Return the [X, Y] coordinate for the center point of the cell that contains the specified text.  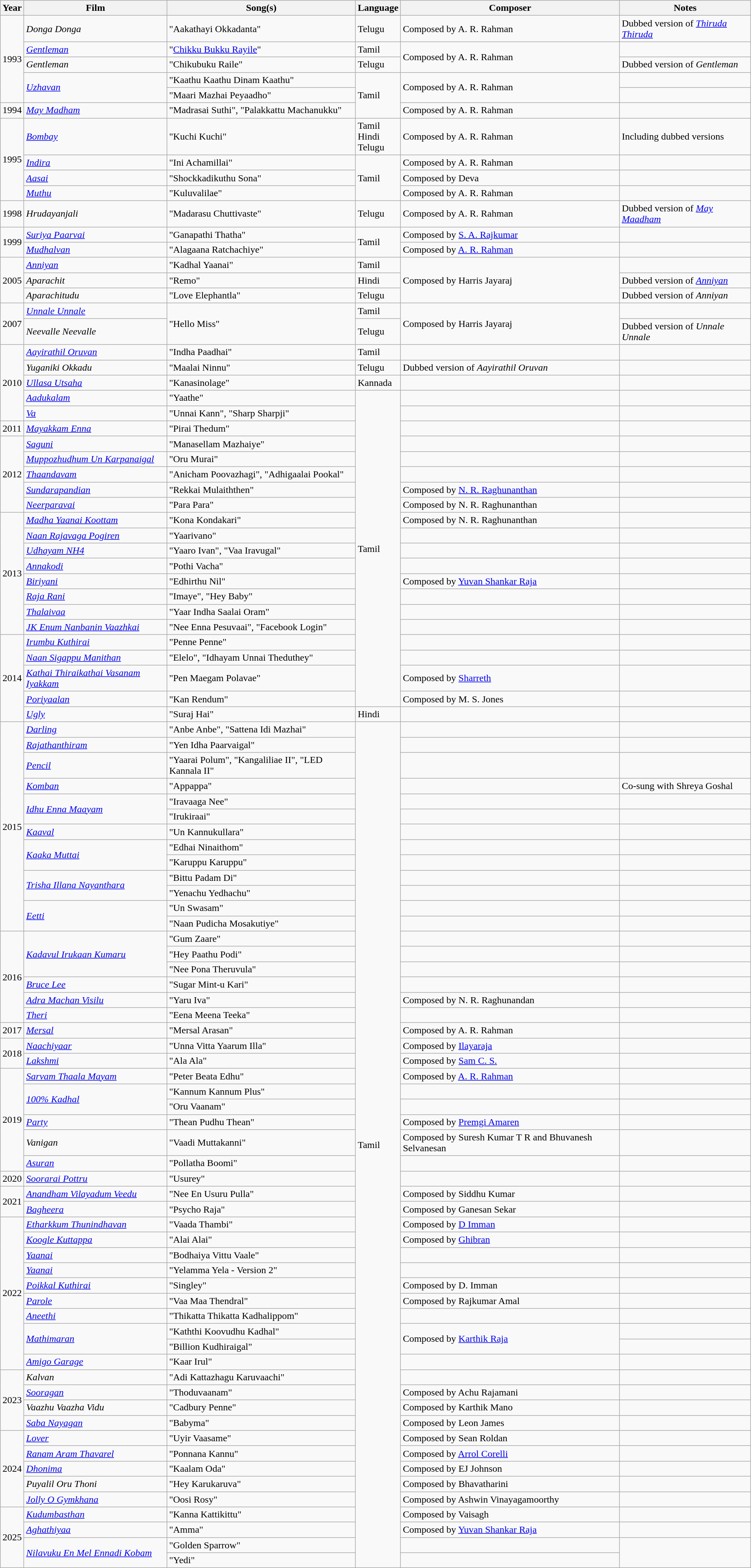
"Oru Vaanam" [261, 1107]
1994 [12, 110]
"Singley" [261, 1286]
Composed by D Imman [510, 1224]
"Rekkai Mulaiththen" [261, 490]
2017 [12, 1030]
"Pothi Vacha" [261, 566]
"Yaarai Polum", "Kangaliliae II", "LED Kannala II" [261, 765]
Mathimaran [95, 1339]
"Thikatta Thikatta Kadhalippom" [261, 1316]
May Madham [95, 110]
JK Enum Nanbanin Vaazhkai [95, 627]
Yuganiki Okkadu [95, 367]
"Ini Achamillai" [261, 162]
Udhayam NH4 [95, 551]
"Hello Miss" [261, 324]
Year [12, 8]
"Shockkadikuthu Sona" [261, 178]
Composed by Siddhu Kumar [510, 1194]
Eetti [95, 916]
"Kuluvalilae" [261, 193]
1993 [12, 59]
"Suraj Hai" [261, 714]
"Thoduvaanam" [261, 1392]
"Sugar Mint-u Kari" [261, 984]
"Vaadi Muttakanni" [261, 1142]
"Yelamma Yela - Version 2" [261, 1270]
"Ganapathi Thatha" [261, 235]
Aadukalam [95, 398]
Irumbu Kuthirai [95, 642]
"Kanasinolage" [261, 383]
Sarvam Thaala Mayam [95, 1076]
Darling [95, 729]
Notes [685, 8]
Kannada [378, 383]
Soorarai Pottru [95, 1179]
Saba Nayagan [95, 1423]
"Uyir Vaasame" [261, 1438]
Mudhalvan [95, 250]
"Madarasu Chuttivaste" [261, 213]
Asuran [95, 1163]
Composed by Ghibran [510, 1239]
"Bodhaiya Vittu Vaale" [261, 1255]
"Nee Pona Theruvula" [261, 969]
"Psycho Raja" [261, 1209]
2023 [12, 1400]
Party [95, 1122]
Kalvan [95, 1377]
"Hey Paathu Podi" [261, 954]
"Anbe Anbe", "Sattena Idi Mazhai" [261, 729]
2013 [12, 574]
"Yaru Iva" [261, 1000]
"Yaarivano" [261, 536]
Composed by Suresh Kumar T R and Bhuvanesh Selvanesan [510, 1142]
"Para Para" [261, 505]
Anandham Vilayadum Veedu [95, 1194]
Bagheera [95, 1209]
Saguni [95, 444]
Suriya Paarvai [95, 235]
"Yaar Indha Saalai Oram" [261, 612]
Kaaval [95, 832]
Annakodi [95, 566]
"Golden Sparrow" [261, 1545]
Lover [95, 1438]
"Yenachu Yedhachu" [261, 893]
Composed by Bhavatharini [510, 1484]
"Mersal Arasan" [261, 1030]
Neerparavai [95, 505]
2021 [12, 1201]
"Kaar Irul" [261, 1362]
Composed by Karthik Raja [510, 1339]
"Edhirthu Nil" [261, 581]
Muthu [95, 193]
"Chikubuku Raile" [261, 65]
Aghathiyaa [95, 1530]
Idhu Enna Maayam [95, 809]
Composed by Ilayaraja [510, 1046]
Aparachit [95, 280]
"Maari Mazhai Peyaadho" [261, 95]
Pencil [95, 765]
Puyalil Oru Thoni [95, 1484]
"Alai Alai" [261, 1239]
Donga Donga [95, 29]
Composed by Vaisagh [510, 1515]
Ranam Aram Thavarel [95, 1453]
Unnale Unnale [95, 311]
Dubbed version of May Maadham [685, 213]
Composed by EJ Johnson [510, 1469]
"Kuchi Kuchi" [261, 136]
2016 [12, 977]
Amigo Garage [95, 1362]
Vaazhu Vaazha Vidu [95, 1408]
Composed by Arrol Corelli [510, 1453]
Composed by Premgi Amaren [510, 1122]
"Manasellam Mazhaiye" [261, 444]
TamilHindi Telugu [378, 136]
Aasai [95, 178]
"Kannum Kannum Plus" [261, 1091]
Composed by N. R. Raghunandan [510, 1000]
"Kanna Kattikittu" [261, 1515]
"Karuppu Karuppu" [261, 862]
2022 [12, 1293]
"Billion Kudhiraigal" [261, 1347]
Biriyani [95, 581]
"Nee En Usuru Pulla" [261, 1194]
"Un Swasam" [261, 908]
Koogle Kuttappa [95, 1239]
Komban [95, 786]
2014 [12, 678]
Composed by Sharreth [510, 678]
Kadavul Irukaan Kumaru [95, 954]
Composer [510, 8]
Uzhavan [95, 87]
Composed by M. S. Jones [510, 699]
"Kaathu Kaathu Dinam Kaathu" [261, 80]
"Unnai Kann", "Sharp Sharpji" [261, 413]
"Naan Pudicha Mosakutiye" [261, 923]
2005 [12, 280]
2018 [12, 1053]
Va [95, 413]
"Cadbury Penne" [261, 1408]
"Eena Meena Teeka" [261, 1015]
Raja Rani [95, 596]
"Pen Maegam Polavae" [261, 678]
Song(s) [261, 8]
2019 [12, 1120]
Parole [95, 1301]
Bruce Lee [95, 984]
"Anicham Poovazhagi", "Adhigaalai Pookal" [261, 474]
Thaandavam [95, 474]
"Pollatha Boomi" [261, 1163]
"Appappa" [261, 786]
"Yaaro Ivan", "Vaa Iravugal" [261, 551]
2015 [12, 826]
"Bittu Padam Di" [261, 878]
"Irukiraai" [261, 817]
Dhonima [95, 1469]
"Pirai Thedum" [261, 428]
"Kaalam Oda" [261, 1469]
Naachiyaar [95, 1046]
"Elelo", "Idhayam Unnai Theduthey" [261, 657]
Mayakkam Enna [95, 428]
Aparachitudu [95, 296]
2025 [12, 1538]
"Un Kannukullara" [261, 832]
Composed by Sam C. S. [510, 1061]
Bombay [95, 136]
Mersal [95, 1030]
2007 [12, 324]
Composed by S. A. Rajkumar [510, 235]
"Indha Paadhai" [261, 352]
"Chikku Bukku Rayile" [261, 49]
Vanigan [95, 1142]
"Yedi" [261, 1560]
"Amma" [261, 1530]
Trisha Illana Nayanthara [95, 885]
2012 [12, 474]
"Ponnana Kannu" [261, 1453]
"Alagaana Ratchachiye" [261, 250]
Madha Yaanai Koottam [95, 520]
"Penne Penne" [261, 642]
2020 [12, 1179]
Composed by Ganesan Sekar [510, 1209]
Dubbed version of Aayirathil Oruvan [510, 367]
Jolly O Gymkhana [95, 1499]
"Babyma" [261, 1423]
Neevalle Neevalle [95, 331]
"Yen Idha Paarvaigal" [261, 745]
Theri [95, 1015]
Anniyan [95, 265]
"Hey Karukaruva" [261, 1484]
"Vaada Thambi" [261, 1224]
Language [378, 8]
"Peter Beata Edhu" [261, 1076]
"Yaathe" [261, 398]
Rajathanthiram [95, 745]
"Usurey" [261, 1179]
Muppozhudhum Un Karpanaigal [95, 459]
Nilavuku En Mel Ennadi Kobam [95, 1553]
Kudumbasthan [95, 1515]
1999 [12, 242]
"Love Elephantla" [261, 296]
"Unna Vitta Yaarum Illa" [261, 1046]
Lakshmi [95, 1061]
"Oru Murai" [261, 459]
Etharkkum Thunindhavan [95, 1224]
Composed by Ashwin Vinayagamoorthy [510, 1499]
"Thean Pudhu Thean" [261, 1122]
Indira [95, 162]
"Kona Kondakari" [261, 520]
2024 [12, 1469]
"Nee Enna Pesuvaai", "Facebook Login" [261, 627]
Composed by Rajkumar Amal [510, 1301]
Adra Machan Visilu [95, 1000]
1995 [12, 159]
Composed by D. Imman [510, 1286]
Including dubbed versions [685, 136]
Poriyaalan [95, 699]
"Edhai Ninaithom" [261, 847]
"Imaye", "Hey Baby" [261, 596]
1998 [12, 213]
"Remo" [261, 280]
Aayirathil Oruvan [95, 352]
Dubbed version of Gentleman [685, 65]
Naan Rajavaga Pogiren [95, 536]
Poikkal Kuthirai [95, 1286]
"Madrasai Suthi", "Palakkattu Machanukku" [261, 110]
Composed by Karthik Mano [510, 1408]
Kathai Thiraikathai Vasanam Iyakkam [95, 678]
Hrudayanjali [95, 213]
Composed by Deva [510, 178]
Co-sung with Shreya Goshal [685, 786]
Thalaivaa [95, 612]
2010 [12, 383]
Film [95, 8]
"Kaththi Koovudhu Kadhal" [261, 1331]
Naan Sigappu Manithan [95, 657]
2011 [12, 428]
100% Kadhal [95, 1099]
Ullasa Utsaha [95, 383]
Composed by Leon James [510, 1423]
"Oosi Rosy" [261, 1499]
Dubbed version of Unnale Unnale [685, 331]
"Maalai Ninnu" [261, 367]
Dubbed version of Thiruda Thiruda [685, 29]
Sundarapandian [95, 490]
"Gum Zaare" [261, 939]
"Kadhal Yaanai" [261, 265]
Kaaka Muttai [95, 855]
Ugly [95, 714]
"Ala Ala" [261, 1061]
Aneethi [95, 1316]
"Vaa Maa Thendral" [261, 1301]
"Aakathayi Okkadanta" [261, 29]
Composed by Achu Rajamani [510, 1392]
Composed by Sean Roldan [510, 1438]
"Adi Kattazhagu Karuvaachi" [261, 1377]
Sooragan [95, 1392]
"Kan Rendum" [261, 699]
"Iravaaga Nee" [261, 801]
